For the text-containing cell, return its midpoint in (x, y) coordinate format. 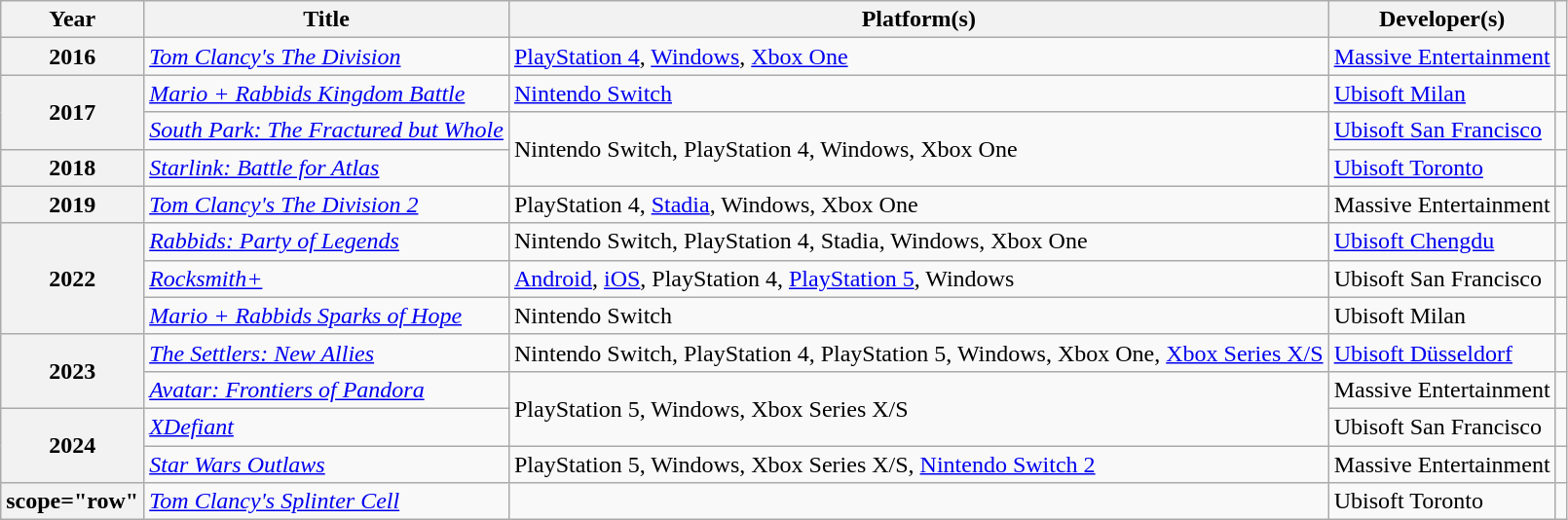
Starlink: Battle for Atlas (327, 167)
Tom Clancy's The Division 2 (327, 204)
Platform(s) (918, 19)
South Park: The Fractured but Whole (327, 130)
The Settlers: New Allies (327, 353)
PlayStation 4, Stadia, Windows, Xbox One (918, 204)
Rabbids: Party of Legends (327, 241)
Star Wars Outlaws (327, 464)
Year (72, 19)
2022 (72, 279)
Mario + Rabbids Sparks of Hope (327, 316)
scope="row" (72, 501)
Tom Clancy's Splinter Cell (327, 501)
PlayStation 5, Windows, Xbox Series X/S (918, 408)
2024 (72, 445)
Nintendo Switch, PlayStation 4, Windows, Xbox One (918, 149)
Ubisoft Chengdu (1441, 241)
2017 (72, 112)
Title (327, 19)
PlayStation 4, Windows, Xbox One (918, 56)
2016 (72, 56)
2019 (72, 204)
2023 (72, 371)
PlayStation 5, Windows, Xbox Series X/S, Nintendo Switch 2 (918, 464)
Ubisoft Düsseldorf (1441, 353)
Tom Clancy's The Division (327, 56)
Nintendo Switch, PlayStation 4, Stadia, Windows, Xbox One (918, 241)
Android, iOS, PlayStation 4, PlayStation 5, Windows (918, 279)
Mario + Rabbids Kingdom Battle (327, 93)
Rocksmith+ (327, 279)
Avatar: Frontiers of Pandora (327, 390)
Developer(s) (1441, 19)
XDefiant (327, 427)
2018 (72, 167)
Nintendo Switch, PlayStation 4, PlayStation 5, Windows, Xbox One, Xbox Series X/S (918, 353)
